Extract the [x, y] coordinate from the center of the cell holding the provided text.  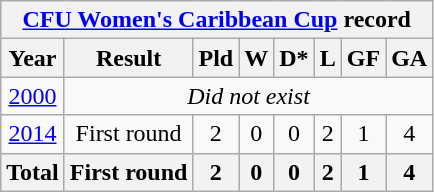
Did not exist [248, 96]
2014 [33, 134]
Year [33, 58]
CFU Women's Caribbean Cup record [217, 20]
D* [294, 58]
Result [128, 58]
Total [33, 172]
GF [363, 58]
W [256, 58]
L [328, 58]
2000 [33, 96]
GA [410, 58]
Pld [216, 58]
